Provide the (x, y) coordinate of the cell's center where the given text is located.  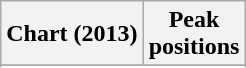
Chart (2013) (72, 34)
Peakpositions (194, 34)
